Return [X, Y] of the center of cell containing provided text 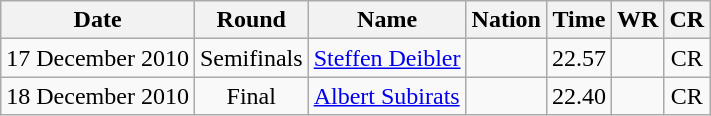
18 December 2010 [98, 96]
22.40 [578, 96]
Nation [506, 20]
Steffen Deibler [387, 58]
Semifinals [251, 58]
WR [638, 20]
22.57 [578, 58]
Date [98, 20]
Albert Subirats [387, 96]
Name [387, 20]
Round [251, 20]
Final [251, 96]
Time [578, 20]
17 December 2010 [98, 58]
